Find where the given text appears and provide that cell's center as (X, Y) coordinate. 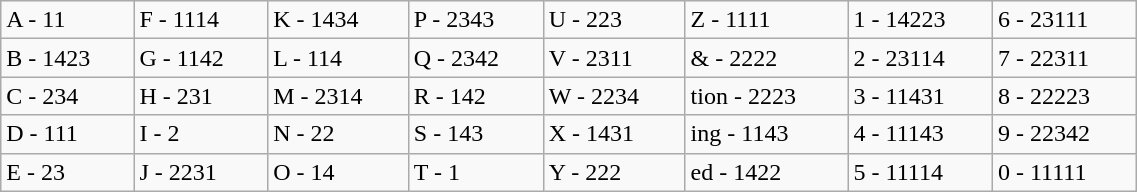
M - 2314 (338, 96)
G - 1142 (201, 58)
5 - 11114 (920, 172)
Z - 1111 (766, 20)
3 - 11431 (920, 96)
X - 1431 (614, 134)
H - 231 (201, 96)
& - 2222 (766, 58)
ed - 1422 (766, 172)
0 - 11111 (1064, 172)
U - 223 (614, 20)
tion - 2223 (766, 96)
8 - 22223 (1064, 96)
D - 111 (68, 134)
I - 2 (201, 134)
ing - 1143 (766, 134)
E - 23 (68, 172)
S - 143 (476, 134)
R - 142 (476, 96)
4 - 11143 (920, 134)
6 - 23111 (1064, 20)
2 - 23114 (920, 58)
A - 11 (68, 20)
Y - 222 (614, 172)
V - 2311 (614, 58)
N - 22 (338, 134)
O - 14 (338, 172)
T - 1 (476, 172)
W - 2234 (614, 96)
L - 114 (338, 58)
7 - 22311 (1064, 58)
P - 2343 (476, 20)
Q - 2342 (476, 58)
9 - 22342 (1064, 134)
F - 1114 (201, 20)
K - 1434 (338, 20)
J - 2231 (201, 172)
1 - 14223 (920, 20)
B - 1423 (68, 58)
C - 234 (68, 96)
